Return (X, Y) of the center of cell containing provided text 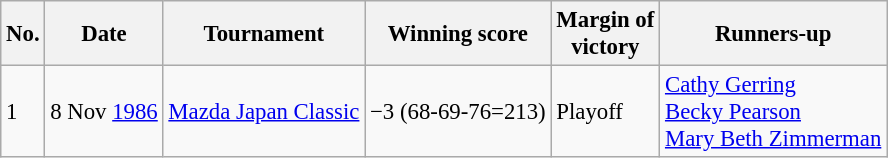
Tournament (264, 34)
Date (104, 34)
No. (23, 34)
Cathy Gerring Becky Pearson Mary Beth Zimmerman (774, 112)
8 Nov 1986 (104, 112)
Margin ofvictory (606, 34)
Runners-up (774, 34)
−3 (68-69-76=213) (458, 112)
Winning score (458, 34)
1 (23, 112)
Mazda Japan Classic (264, 112)
Playoff (606, 112)
